For the text-containing cell, return its midpoint in [x, y] coordinate format. 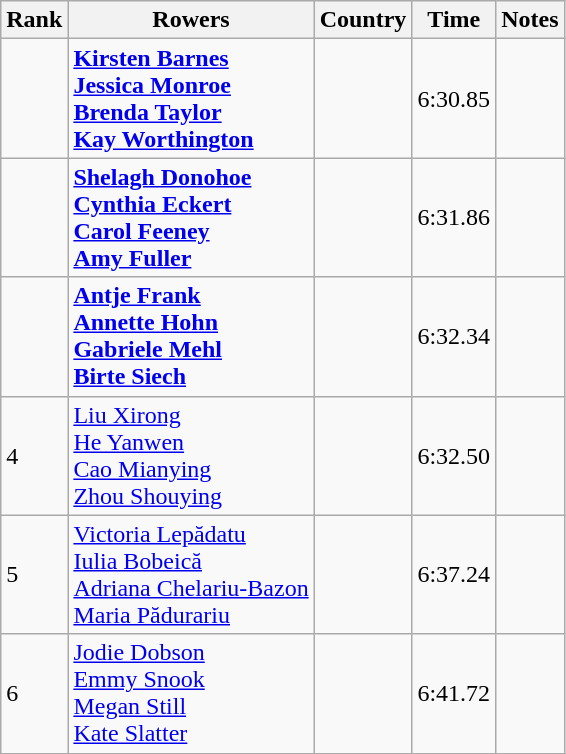
Victoria LepădatuIulia BobeicăAdriana Chelariu-BazonMaria Pădurariu [191, 574]
6:30.85 [454, 98]
6:31.86 [454, 218]
Time [454, 20]
Jodie DobsonEmmy SnookMegan StillKate Slatter [191, 694]
5 [34, 574]
4 [34, 456]
Kirsten Barnes Jessica Monroe Brenda Taylor Kay Worthington [191, 98]
Notes [530, 20]
Country [363, 20]
Shelagh DonohoeCynthia EckertCarol FeeneyAmy Fuller [191, 218]
6:41.72 [454, 694]
6:32.34 [454, 336]
Rowers [191, 20]
Rank [34, 20]
6:32.50 [454, 456]
Liu XirongHe YanwenCao MianyingZhou Shouying [191, 456]
6:37.24 [454, 574]
Antje Frank Annette HohnGabriele MehlBirte Siech [191, 336]
6 [34, 694]
